Provide the [x, y] coordinate of the cell's center where the given text is located.  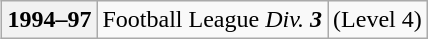
1994–97 [50, 20]
(Level 4) [378, 20]
Football League Div. 3 [212, 20]
